Determine the (x, y) coordinate at the center of the cell enclosing the given text.  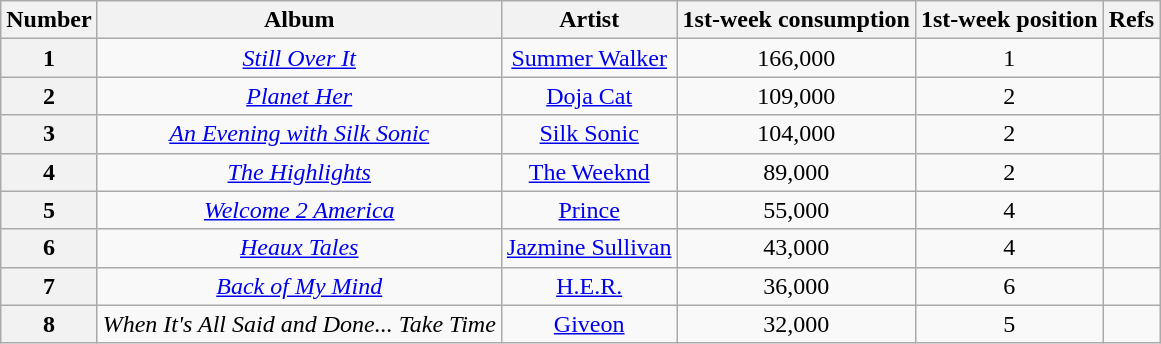
Number (49, 20)
Back of My Mind (299, 286)
109,000 (796, 96)
Silk Sonic (589, 134)
8 (49, 324)
43,000 (796, 248)
H.E.R. (589, 286)
55,000 (796, 210)
Giveon (589, 324)
36,000 (796, 286)
7 (49, 286)
Summer Walker (589, 58)
Album (299, 20)
Artist (589, 20)
166,000 (796, 58)
32,000 (796, 324)
When It's All Said and Done... Take Time (299, 324)
Refs (1131, 20)
1st-week consumption (796, 20)
3 (49, 134)
Prince (589, 210)
Planet Her (299, 96)
An Evening with Silk Sonic (299, 134)
1st-week position (1009, 20)
89,000 (796, 172)
The Highlights (299, 172)
104,000 (796, 134)
Jazmine Sullivan (589, 248)
Heaux Tales (299, 248)
Welcome 2 America (299, 210)
The Weeknd (589, 172)
Doja Cat (589, 96)
Still Over It (299, 58)
